Output the [x, y] coordinate of the center of the cell containing the given text.  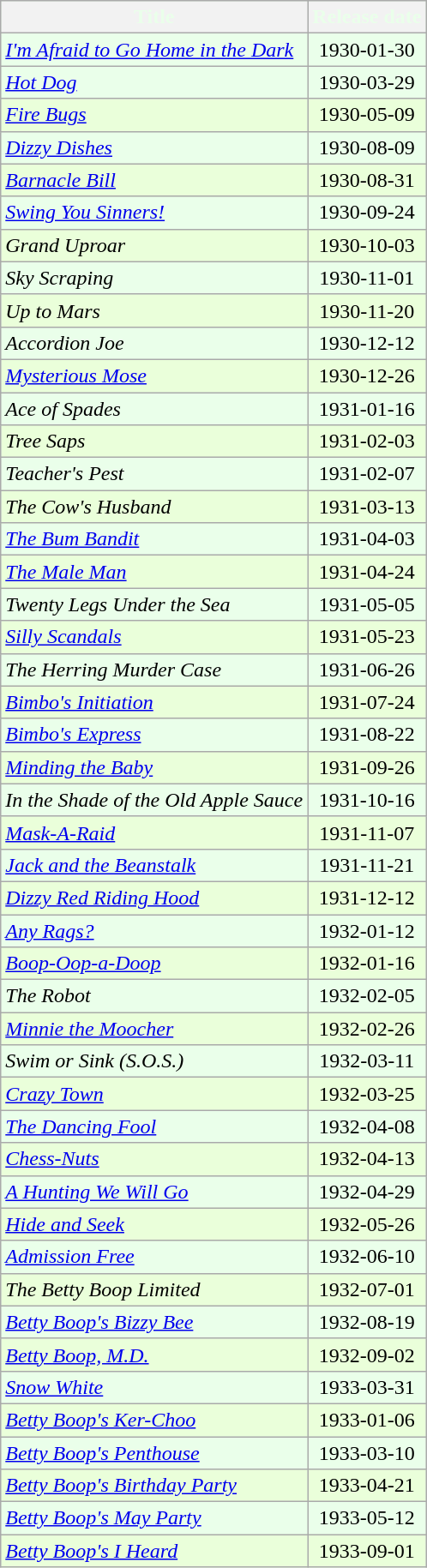
1932-03-25 [367, 1094]
In the Shade of the Old Apple Sauce [154, 800]
Swing You Sinners! [154, 213]
1933-03-31 [367, 1387]
1931-12-12 [367, 898]
1930-11-20 [367, 310]
1932-05-26 [367, 1224]
Chess-Nuts [154, 1159]
Teacher's Pest [154, 474]
1933-05-12 [367, 1518]
1931-02-03 [367, 442]
Boop-Oop-a-Doop [154, 964]
1931-08-22 [367, 735]
Barnacle Bill [154, 180]
The Robot [154, 996]
1931-04-24 [367, 572]
1930-03-29 [367, 82]
Tree Saps [154, 442]
The Male Man [154, 572]
1933-03-10 [367, 1453]
Minnie the Moocher [154, 1029]
Swim or Sink (S.O.S.) [154, 1061]
Betty Boop's I Heard [154, 1551]
Crazy Town [154, 1094]
1931-11-21 [367, 865]
Betty Boop's Ker-Choo [154, 1420]
1930-01-30 [367, 50]
Grand Uproar [154, 245]
Hide and Seek [154, 1224]
1931-07-24 [367, 702]
The Bum Bandit [154, 539]
1930-12-26 [367, 375]
Bimbo's Initiation [154, 702]
A Hunting We Will Go [154, 1192]
1930-10-03 [367, 245]
Twenty Legs Under the Sea [154, 604]
Release date [367, 17]
Silly Scandals [154, 637]
Betty Boop, M.D. [154, 1355]
1931-02-07 [367, 474]
1931-05-05 [367, 604]
1931-03-13 [367, 507]
The Betty Boop Limited [154, 1289]
1932-02-05 [367, 996]
Hot Dog [154, 82]
1933-04-21 [367, 1486]
1933-09-01 [367, 1551]
The Cow's Husband [154, 507]
1932-04-29 [367, 1192]
1931-05-23 [367, 637]
Dizzy Dishes [154, 147]
Dizzy Red Riding Hood [154, 898]
Betty Boop's Birthday Party [154, 1486]
The Dancing Fool [154, 1126]
Jack and the Beanstalk [154, 865]
Bimbo's Express [154, 735]
1932-09-02 [367, 1355]
Minding the Baby [154, 767]
Betty Boop's Penthouse [154, 1453]
1932-01-12 [367, 930]
1932-01-16 [367, 964]
1930-09-24 [367, 213]
1930-11-01 [367, 278]
1931-09-26 [367, 767]
1932-07-01 [367, 1289]
1932-08-19 [367, 1322]
Betty Boop's May Party [154, 1518]
1932-06-10 [367, 1257]
Any Rags? [154, 930]
Up to Mars [154, 310]
1930-05-09 [367, 115]
Snow White [154, 1387]
Title [154, 17]
1931-06-26 [367, 670]
1930-08-31 [367, 180]
Accordion Joe [154, 343]
1931-10-16 [367, 800]
The Herring Murder Case [154, 670]
1932-04-08 [367, 1126]
I'm Afraid to Go Home in the Dark [154, 50]
1931-01-16 [367, 409]
Sky Scraping [154, 278]
1931-04-03 [367, 539]
Mysterious Mose [154, 375]
Mask-A-Raid [154, 832]
Ace of Spades [154, 409]
Fire Bugs [154, 115]
1932-03-11 [367, 1061]
1930-08-09 [367, 147]
1932-02-26 [367, 1029]
1932-04-13 [367, 1159]
1931-11-07 [367, 832]
Betty Boop's Bizzy Bee [154, 1322]
Admission Free [154, 1257]
1933-01-06 [367, 1420]
1930-12-12 [367, 343]
